Determine the [X, Y] coordinate at the center of the cell enclosing the given text.  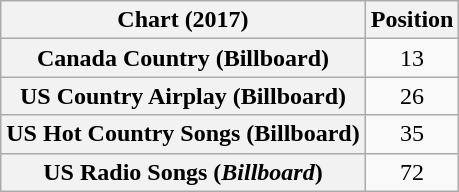
26 [412, 96]
13 [412, 58]
US Country Airplay (Billboard) [183, 96]
US Radio Songs (Billboard) [183, 172]
72 [412, 172]
Chart (2017) [183, 20]
Canada Country (Billboard) [183, 58]
Position [412, 20]
35 [412, 134]
US Hot Country Songs (Billboard) [183, 134]
